Locate the cell with the specified text and output its [x, y] center coordinate. 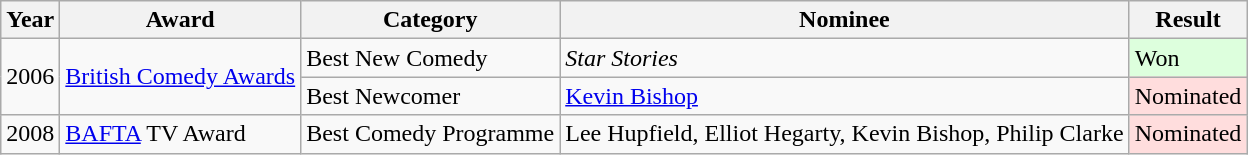
Best New Comedy [430, 58]
Star Stories [844, 58]
Nominee [844, 20]
Won [1188, 58]
Award [180, 20]
2008 [30, 134]
BAFTA TV Award [180, 134]
Best Newcomer [430, 96]
British Comedy Awards [180, 77]
Lee Hupfield, Elliot Hegarty, Kevin Bishop, Philip Clarke [844, 134]
Result [1188, 20]
Category [430, 20]
2006 [30, 77]
Best Comedy Programme [430, 134]
Year [30, 20]
Kevin Bishop [844, 96]
